Provide the (X, Y) coordinate of the cell's center where the given text is located.  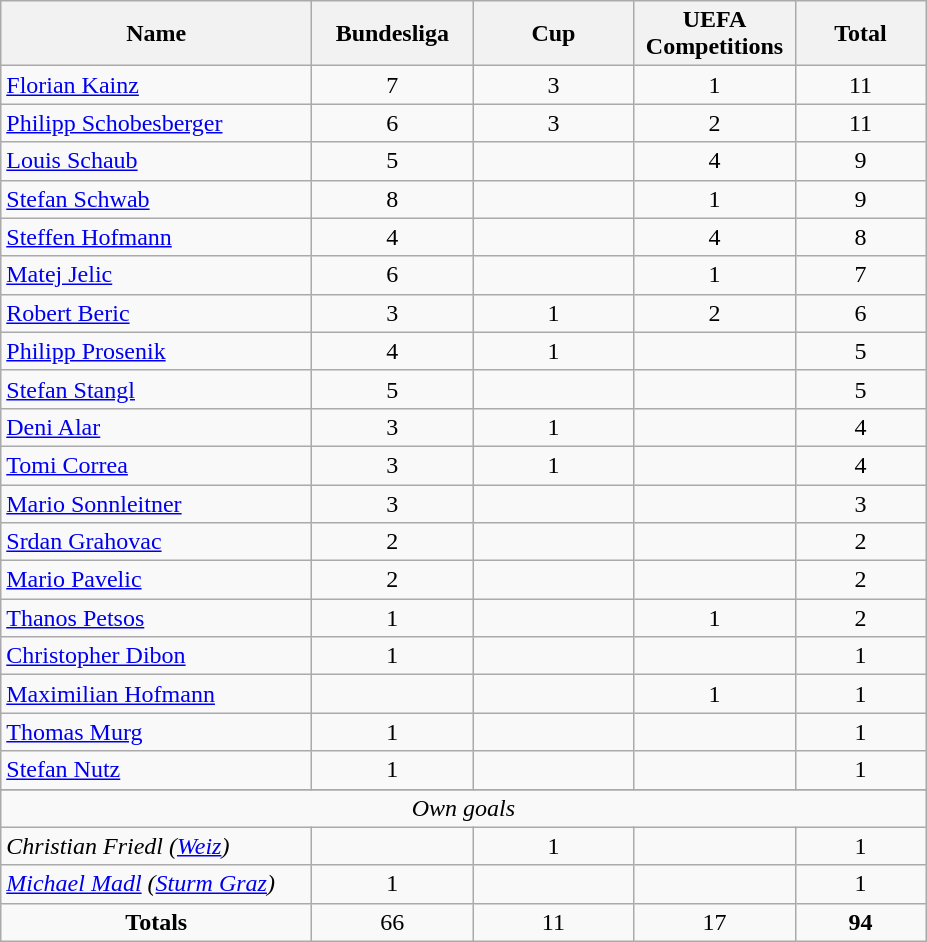
Total (860, 34)
Michael Madl (Sturm Graz) (156, 884)
Thomas Murg (156, 732)
Srdan Grahovac (156, 542)
Mario Pavelic (156, 580)
Philipp Schobesberger (156, 123)
Stefan Schwab (156, 199)
Stefan Nutz (156, 770)
Bundesliga (392, 34)
Florian Kainz (156, 85)
Deni Alar (156, 427)
94 (860, 922)
Stefan Stangl (156, 389)
17 (714, 922)
Christian Friedl (Weiz) (156, 846)
Philipp Prosenik (156, 351)
UEFA Competitions (714, 34)
Tomi Correa (156, 465)
Own goals (464, 808)
Louis Schaub (156, 161)
Christopher Dibon (156, 656)
Robert Beric (156, 313)
Steffen Hofmann (156, 237)
Cup (554, 34)
Maximilian Hofmann (156, 694)
Matej Jelic (156, 275)
Thanos Petsos (156, 618)
Mario Sonnleitner (156, 503)
Totals (156, 922)
Name (156, 34)
66 (392, 922)
